For the text-containing cell, return its midpoint in [x, y] coordinate format. 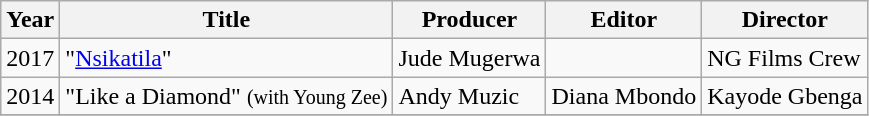
2017 [30, 58]
"Like a Diamond" (with Young Zee) [226, 96]
Kayode Gbenga [785, 96]
2014 [30, 96]
Director [785, 20]
Jude Mugerwa [470, 58]
Andy Muzic [470, 96]
Year [30, 20]
Title [226, 20]
"Nsikatila" [226, 58]
NG Films Crew [785, 58]
Producer [470, 20]
Diana Mbondo [624, 96]
Editor [624, 20]
